Scan for the cell matching the given text and deliver its [X, Y] coordinate at center. 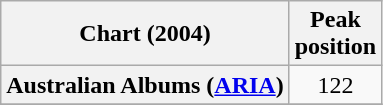
Chart (2004) [145, 34]
Peakposition [335, 34]
122 [335, 85]
Australian Albums (ARIA) [145, 85]
